Extract the (x, y) coordinate from the center of the cell holding the provided text.  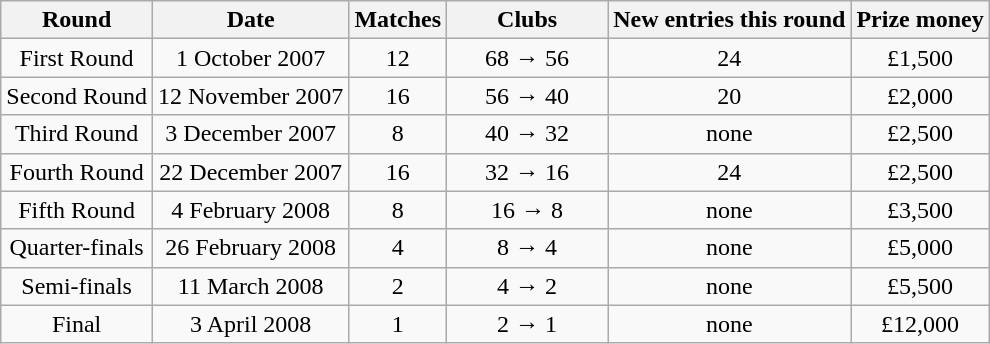
Quarter-finals (77, 248)
£1,500 (920, 58)
3 December 2007 (250, 134)
Fifth Round (77, 210)
Matches (398, 20)
Third Round (77, 134)
4 February 2008 (250, 210)
32 → 16 (528, 172)
Round (77, 20)
£2,000 (920, 96)
26 February 2008 (250, 248)
12 November 2007 (250, 96)
Semi-finals (77, 286)
16 → 8 (528, 210)
2 (398, 286)
1 (398, 324)
4 → 2 (528, 286)
40 → 32 (528, 134)
£5,000 (920, 248)
£5,500 (920, 286)
£3,500 (920, 210)
22 December 2007 (250, 172)
12 (398, 58)
Final (77, 324)
3 April 2008 (250, 324)
20 (730, 96)
Fourth Round (77, 172)
Second Round (77, 96)
Date (250, 20)
11 March 2008 (250, 286)
Prize money (920, 20)
68 → 56 (528, 58)
8 → 4 (528, 248)
2 → 1 (528, 324)
Clubs (528, 20)
56 → 40 (528, 96)
4 (398, 248)
New entries this round (730, 20)
£12,000 (920, 324)
First Round (77, 58)
1 October 2007 (250, 58)
